Extract the (X, Y) coordinate from the center of the cell holding the provided text.  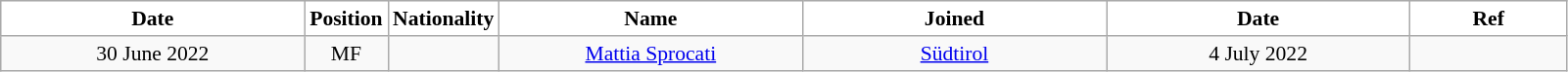
30 June 2022 (153, 54)
Mattia Sprocati (650, 54)
MF (347, 54)
Position (347, 18)
Südtirol (954, 54)
Name (650, 18)
4 July 2022 (1259, 54)
Joined (954, 18)
Nationality (443, 18)
Ref (1489, 18)
